Detect which cell encompasses the target text, then output its (X, Y) center coordinate. 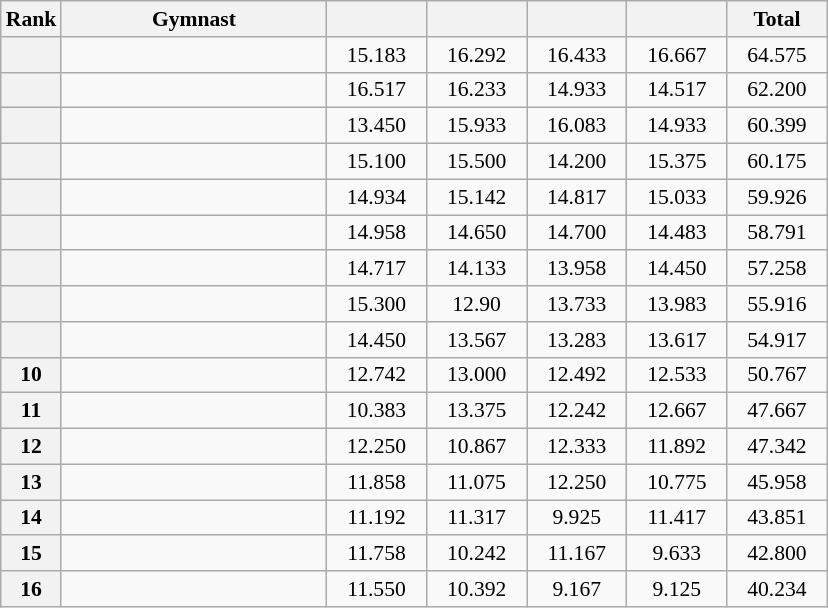
11.858 (376, 482)
11.167 (577, 554)
16.433 (577, 55)
14.817 (577, 197)
16.517 (376, 90)
10.242 (477, 554)
12.242 (577, 411)
15.142 (477, 197)
12.533 (677, 375)
13.733 (577, 304)
13 (32, 482)
11.075 (477, 482)
14.958 (376, 233)
13.000 (477, 375)
13.617 (677, 340)
15.183 (376, 55)
Gymnast (194, 19)
13.283 (577, 340)
13.567 (477, 340)
10.867 (477, 447)
12.742 (376, 375)
Total (777, 19)
14 (32, 518)
15.100 (376, 162)
16.083 (577, 126)
16.233 (477, 90)
12.492 (577, 375)
12.667 (677, 411)
Rank (32, 19)
9.125 (677, 589)
11.758 (376, 554)
15.933 (477, 126)
15.500 (477, 162)
12.333 (577, 447)
15.375 (677, 162)
16.292 (477, 55)
47.667 (777, 411)
45.958 (777, 482)
40.234 (777, 589)
9.167 (577, 589)
11.192 (376, 518)
54.917 (777, 340)
11.550 (376, 589)
10.392 (477, 589)
11.317 (477, 518)
14.517 (677, 90)
10.775 (677, 482)
11.892 (677, 447)
16.667 (677, 55)
10.383 (376, 411)
13.958 (577, 269)
11.417 (677, 518)
42.800 (777, 554)
14.934 (376, 197)
13.375 (477, 411)
14.717 (376, 269)
9.633 (677, 554)
14.700 (577, 233)
16 (32, 589)
15.033 (677, 197)
57.258 (777, 269)
43.851 (777, 518)
13.450 (376, 126)
60.175 (777, 162)
14.200 (577, 162)
14.483 (677, 233)
15 (32, 554)
14.650 (477, 233)
47.342 (777, 447)
64.575 (777, 55)
62.200 (777, 90)
9.925 (577, 518)
50.767 (777, 375)
14.133 (477, 269)
10 (32, 375)
12 (32, 447)
11 (32, 411)
59.926 (777, 197)
13.983 (677, 304)
55.916 (777, 304)
58.791 (777, 233)
12.90 (477, 304)
15.300 (376, 304)
60.399 (777, 126)
